Return [X, Y] of the center of cell containing provided text 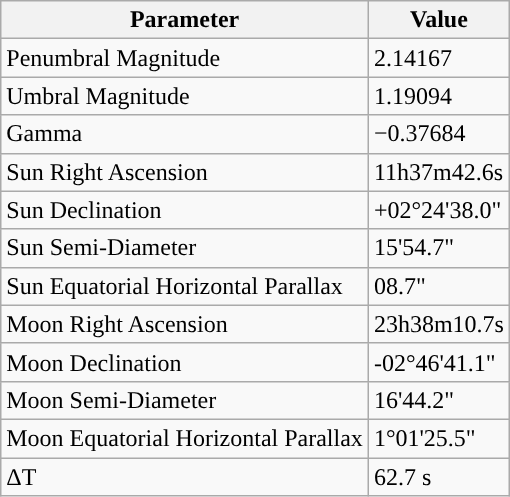
Sun Equatorial Horizontal Parallax [185, 286]
2.14167 [438, 58]
Sun Semi-Diameter [185, 248]
Penumbral Magnitude [185, 58]
Moon Equatorial Horizontal Parallax [185, 438]
1°01'25.5" [438, 438]
Parameter [185, 20]
Gamma [185, 134]
Umbral Magnitude [185, 96]
16'44.2" [438, 400]
Moon Declination [185, 362]
11h37m42.6s [438, 172]
Sun Right Ascension [185, 172]
+02°24'38.0" [438, 210]
−0.37684 [438, 134]
ΔT [185, 477]
Moon Right Ascension [185, 324]
62.7 s [438, 477]
-02°46'41.1" [438, 362]
Value [438, 20]
08.7" [438, 286]
Moon Semi-Diameter [185, 400]
1.19094 [438, 96]
23h38m10.7s [438, 324]
15'54.7" [438, 248]
Sun Declination [185, 210]
